Find where the given text appears and provide that cell's center as (x, y) coordinate. 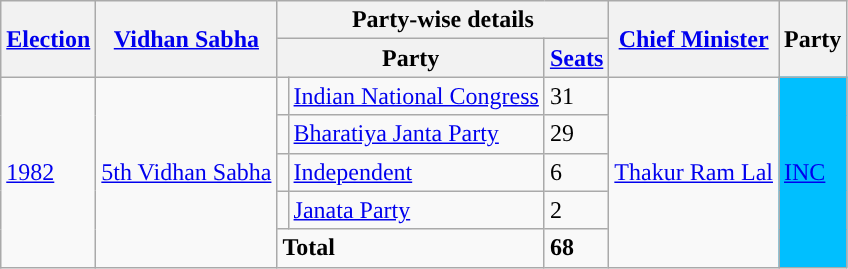
1982 (48, 172)
Total (410, 248)
Independent (416, 172)
6 (576, 172)
2 (576, 210)
Thakur Ram Lal (694, 172)
Vidhan Sabha (186, 39)
INC (812, 172)
Election (48, 39)
5th Vidhan Sabha (186, 172)
68 (576, 248)
Indian National Congress (416, 96)
Janata Party (416, 210)
Party-wise details (443, 20)
Chief Minister (694, 39)
Seats (576, 58)
29 (576, 134)
31 (576, 96)
Bharatiya Janta Party (416, 134)
